Output the (x, y) coordinate of the center of the cell containing the given text.  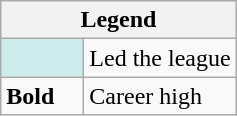
Legend (118, 20)
Led the league (160, 58)
Bold (42, 96)
Career high (160, 96)
